Identify which cell holds the provided text, then report its [X, Y] central coordinate. 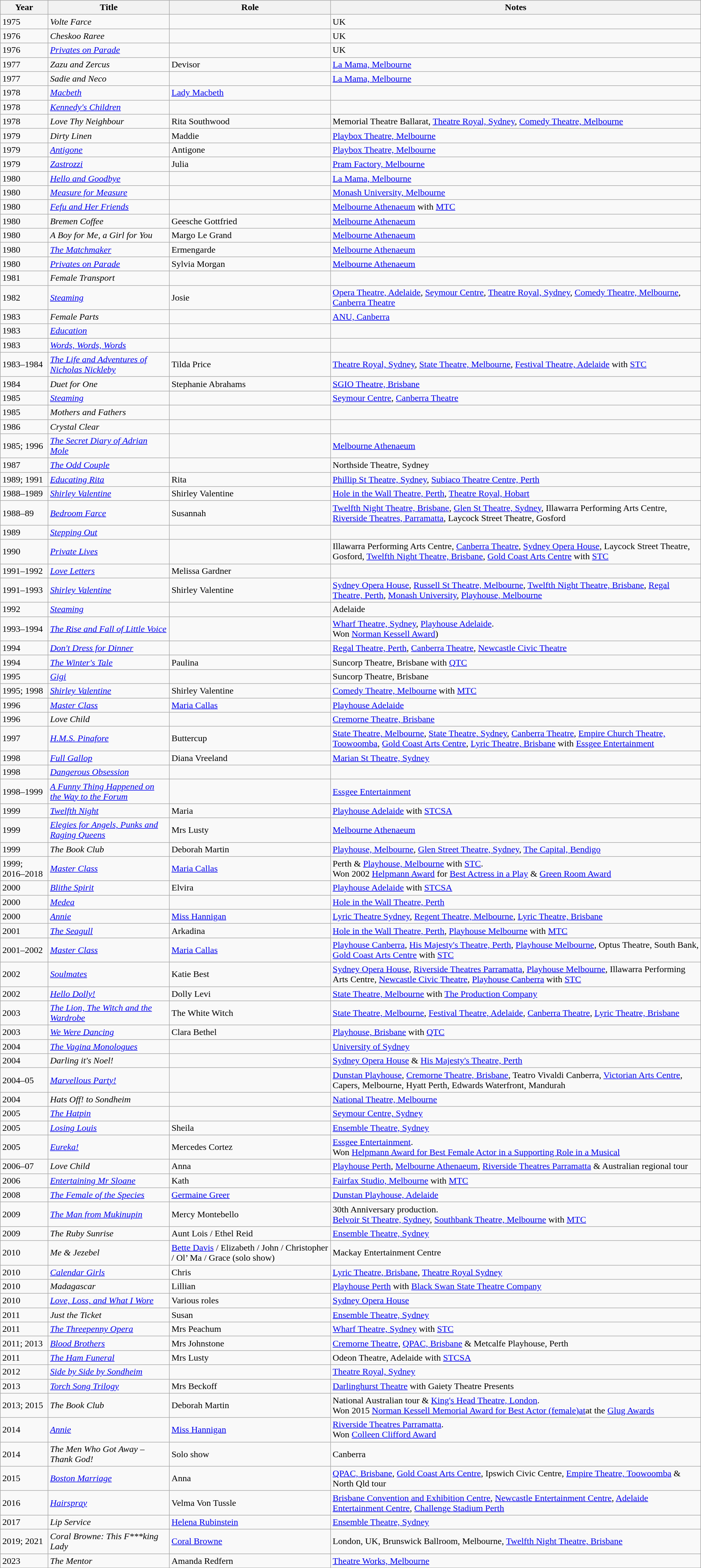
2008 [24, 1195]
Maddie [250, 136]
2006–07 [24, 1166]
1988–1989 [24, 494]
Love, Loss, and What I Wore [109, 1301]
Medea [109, 902]
Mothers and Fathers [109, 412]
Love Letters [109, 571]
Perth & Playhouse, Melbourne with STC.Won 2002 Helpmann Award for Best Actress in a Play & Green Room Award [516, 868]
1998–1999 [24, 791]
Darling it's Noel! [109, 1061]
Sydney Opera House [516, 1301]
The Mentor [109, 1561]
Hole in the Wall Theatre, Perth, Theatre Royal, Hobart [516, 494]
Various roles [250, 1301]
1988–89 [24, 513]
Bette Davis / Elizabeth / John / Christopher / Ol’ Ma / Grace (solo show) [250, 1252]
Northside Theatre, Sydney [516, 465]
Bremen Coffee [109, 221]
Mrs Beckoff [250, 1386]
State Theatre, Melbourne, Festival Theatre, Adelaide, Canberra Theatre, Lyric Theatre, Brisbane [516, 1013]
Kennedy's Children [109, 107]
Susannah [250, 513]
Dolly Levi [250, 994]
Mercedes Cortez [250, 1147]
Playhouse, Melbourne, Glen Street Theatre, Sydney, The Capital, Bendigo [516, 849]
Coral Browne [250, 1541]
Dangerous Obsession [109, 772]
Volte Farce [109, 22]
Geesche Gottfried [250, 221]
London, UK, Brunswick Ballroom, Melbourne, Twelfth Night Theatre, Brisbane [516, 1541]
Stephanie Abrahams [250, 384]
Fefu and Her Friends [109, 207]
Zazu and Zercus [109, 64]
Lillian [250, 1287]
Stepping Out [109, 532]
A Funny Thing Happened on the Way to the Forum [109, 791]
The Ruby Sunrise [109, 1233]
Chris [250, 1272]
Hairspray [109, 1502]
Kath [250, 1181]
Susan [250, 1315]
1984 [24, 384]
Losing Louis [109, 1128]
2019; 2021 [24, 1541]
Dunstan Playhouse, Adelaide [516, 1195]
Playhouse Canberra, His Majesty's Theatre, Perth, Playhouse Melbourne, Optus Theatre, South Bank, Gold Coast Arts Centre with STC [516, 950]
Blood Brothers [109, 1343]
Fairfax Studio, Melbourne with MTC [516, 1181]
Words, Words, Words [109, 345]
Hats Off! to Sondheim [109, 1099]
Odeon Theatre, Adelaide with STCSA [516, 1358]
We Were Dancing [109, 1032]
National Australian tour & King's Head Theatre, London.Won 2015 Norman Kessell Memorial Award for Best Actor (female)atat the Glug Awards [516, 1405]
Clara Bethel [250, 1032]
Marian St Theatre, Sydney [516, 758]
Helena Rubinstein [250, 1522]
The Rise and Fall of Little Voice [109, 629]
The Odd Couple [109, 465]
Zastrozzi [109, 164]
Notes [516, 7]
Sadie and Neco [109, 79]
Margo Le Grand [250, 235]
2023 [24, 1561]
Diana Vreeland [250, 758]
Maria [250, 811]
Darlinghurst Theatre with Gaiety Theatre Presents [516, 1386]
Coral Browne: This F***king Lady [109, 1541]
Ermengarde [250, 250]
Lady Macbeth [250, 93]
The Matchmaker [109, 250]
The Lion, The Witch and the Wardrobe [109, 1013]
Duet for One [109, 384]
2004–05 [24, 1080]
1990 [24, 552]
Elegies for Angels, Punks and Raging Queens [109, 830]
Phillip St Theatre, Sydney, Subiaco Theatre Centre, Perth [516, 479]
Elvira [250, 888]
The Winter's Tale [109, 662]
Theatre Works, Melbourne [516, 1561]
2006 [24, 1181]
1992 [24, 609]
1995; 1998 [24, 691]
Full Gallop [109, 758]
Buttercup [250, 739]
National Theatre, Melbourne [516, 1099]
Rita [250, 479]
Education [109, 331]
1989; 1991 [24, 479]
Crystal Clear [109, 426]
2016 [24, 1502]
QPAC, Brisbane, Gold Coast Arts Centre, Ipswich Civic Centre, Empire Theatre, Toowoomba & North Qld tour [516, 1479]
Female Transport [109, 278]
ANU, Canberra [516, 317]
1999; 2016–2018 [24, 868]
Germaine Greer [250, 1195]
1997 [24, 739]
Mercy Montebello [250, 1214]
Aunt Lois / Ethel Reid [250, 1233]
Mackay Entertainment Centre [516, 1252]
The White Witch [250, 1013]
Playhouse, Brisbane with QTC [516, 1032]
Love Thy Neighbour [109, 121]
Essgee Entertainment.Won Helpmann Award for Best Female Actor in a Supporting Role in a Musical [516, 1147]
Suncorp Theatre, Brisbane with QTC [516, 662]
Canberra [516, 1454]
Julia [250, 164]
Torch Song Trilogy [109, 1386]
Measure for Measure [109, 193]
Private Lives [109, 552]
Cremorne Theatre, Brisbane [516, 719]
Cheskoo Raree [109, 36]
Female Parts [109, 317]
H.M.S. Pinafore [109, 739]
Opera Theatre, Adelaide, Seymour Centre, Theatre Royal, Sydney, Comedy Theatre, Melbourne, Canberra Theatre [516, 297]
Hello and Goodbye [109, 179]
Wharf Theatre, Sydney with STC [516, 1329]
Playhouse Perth, Melbourne Athenaeum, Riverside Theatres Parramatta & Australian regional tour [516, 1166]
Educating Rita [109, 479]
2015 [24, 1479]
The Hatpin [109, 1114]
Sylvia Morgan [250, 264]
1993–1994 [24, 629]
Playhouse Adelaide [516, 705]
The Female of the Species [109, 1195]
SGIO Theatre, Brisbane [516, 384]
Theatre Royal, Sydney [516, 1372]
2001 [24, 931]
The Ham Funeral [109, 1358]
2013 [24, 1386]
Melbourne Athenaeum with MTC [516, 207]
Sydney Opera House & His Majesty's Theatre, Perth [516, 1061]
Mrs Peachum [250, 1329]
The Life and Adventures of Nicholas Nickleby [109, 365]
1983–1984 [24, 365]
The Men Who Got Away – Thank God! [109, 1454]
1981 [24, 278]
1985; 1996 [24, 446]
Adelaide [516, 609]
2012 [24, 1372]
Hole in the Wall Theatre, Perth, Playhouse Melbourne with MTC [516, 931]
Playhouse Perth with Black Swan State Theatre Company [516, 1287]
Hello Dolly! [109, 994]
2017 [24, 1522]
1995 [24, 676]
Velma Von Tussle [250, 1502]
Title [109, 7]
Monash University, Melbourne [516, 193]
Mrs Johnstone [250, 1343]
2011; 2013 [24, 1343]
Arkadina [250, 931]
Melissa Gardner [250, 571]
Paulina [250, 662]
1982 [24, 297]
Gigi [109, 676]
Boston Marriage [109, 1479]
Seymour Centre, Canberra Theatre [516, 398]
Essgee Entertainment [516, 791]
Cremorne Theatre, QPAC, Brisbane & Metcalfe Playhouse, Perth [516, 1343]
State Theatre, Melbourne with The Production Company [516, 994]
Soulmates [109, 974]
1991–1993 [24, 590]
2001–2002 [24, 950]
Devisor [250, 64]
Role [250, 7]
Theatre Royal, Sydney, State Theatre, Melbourne, Festival Theatre, Adelaide with STC [516, 365]
Bedroom Farce [109, 513]
1991–1992 [24, 571]
Memorial Theatre Ballarat, Theatre Royal, Sydney, Comedy Theatre, Melbourne [516, 121]
Dirty Linen [109, 136]
Entertaining Mr Sloane [109, 1181]
Amanda Redfern [250, 1561]
Tilda Price [250, 365]
Macbeth [109, 93]
Lip Service [109, 1522]
Wharf Theatre, Sydney, Playhouse Adelaide.Won Norman Kessell Award) [516, 629]
1989 [24, 532]
University of Sydney [516, 1047]
Just the Ticket [109, 1315]
A Boy for Me, a Girl for You [109, 235]
Lyric Theatre Sydney, Regent Theatre, Melbourne, Lyric Theatre, Brisbane [516, 916]
Twelfth Night [109, 811]
The Man from Mukinupin [109, 1214]
Eureka! [109, 1147]
Seymour Centre, Sydney [516, 1114]
Brisbane Convention and Exhibition Centre, Newcastle Entertainment Centre, Adelaide Entertainment Centre, Challenge Stadium Perth [516, 1502]
Lyric Theatre, Brisbane, Theatre Royal Sydney [516, 1272]
Josie [250, 297]
Sydney Opera House, Russell St Theatre, Melbourne, Twelfth Night Theatre, Brisbane, Regal Theatre, Perth, Monash University, Playhouse, Melbourne [516, 590]
The Threepenny Opera [109, 1329]
Riverside Theatres Parramatta.Won Colleen Clifford Award [516, 1430]
Pram Factory, Melbourne [516, 164]
Me & Jezebel [109, 1252]
Sheila [250, 1128]
Solo show [250, 1454]
The Secret Diary of Adrian Mole [109, 446]
Comedy Theatre, Melbourne with MTC [516, 691]
Marvellous Party! [109, 1080]
Don't Dress for Dinner [109, 648]
Madagascar [109, 1287]
The Vagina Monologues [109, 1047]
Regal Theatre, Perth, Canberra Theatre, Newcastle Civic Theatre [516, 648]
30th Anniversary production. Belvoir St Theatre, Sydney, Southbank Theatre, Melbourne with MTC [516, 1214]
Year [24, 7]
2013; 2015 [24, 1405]
Calendar Girls [109, 1272]
Blithe Spirit [109, 888]
1975 [24, 22]
1987 [24, 465]
Katie Best [250, 974]
1986 [24, 426]
Rita Southwood [250, 121]
Side by Side by Sondheim [109, 1372]
The Seagull [109, 931]
Suncorp Theatre, Brisbane [516, 676]
Hole in the Wall Theatre, Perth [516, 902]
